Scan for the cell matching the given text and deliver its (X, Y) coordinate at center. 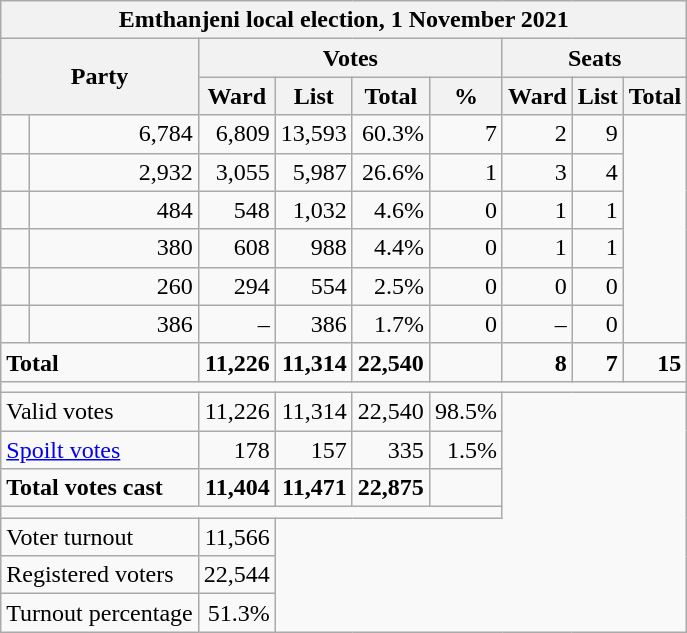
1,032 (314, 210)
9 (598, 134)
Emthanjeni local election, 1 November 2021 (344, 20)
554 (314, 286)
Total votes cast (100, 488)
1.7% (390, 324)
548 (236, 210)
22,544 (236, 575)
11,404 (236, 488)
484 (114, 210)
157 (314, 449)
3 (537, 172)
6,809 (236, 134)
4 (598, 172)
8 (537, 362)
% (466, 96)
6,784 (114, 134)
Votes (350, 58)
13,593 (314, 134)
260 (114, 286)
11,566 (236, 537)
2.5% (390, 286)
Registered voters (100, 575)
22,875 (390, 488)
178 (236, 449)
988 (314, 248)
60.3% (390, 134)
26.6% (390, 172)
Spoilt votes (100, 449)
4.6% (390, 210)
608 (236, 248)
3,055 (236, 172)
Valid votes (100, 411)
5,987 (314, 172)
4.4% (390, 248)
Seats (594, 58)
1.5% (466, 449)
Voter turnout (100, 537)
Turnout percentage (100, 613)
2 (537, 134)
11,471 (314, 488)
2,932 (114, 172)
380 (114, 248)
98.5% (466, 411)
335 (390, 449)
15 (655, 362)
294 (236, 286)
51.3% (236, 613)
Party (100, 77)
